Find where the given text appears and provide that cell's center as [x, y] coordinate. 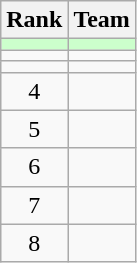
7 [34, 205]
4 [34, 91]
8 [34, 243]
Rank [34, 20]
5 [34, 129]
Team [102, 20]
6 [34, 167]
